Find where the given text appears and provide that cell's center as (X, Y) coordinate. 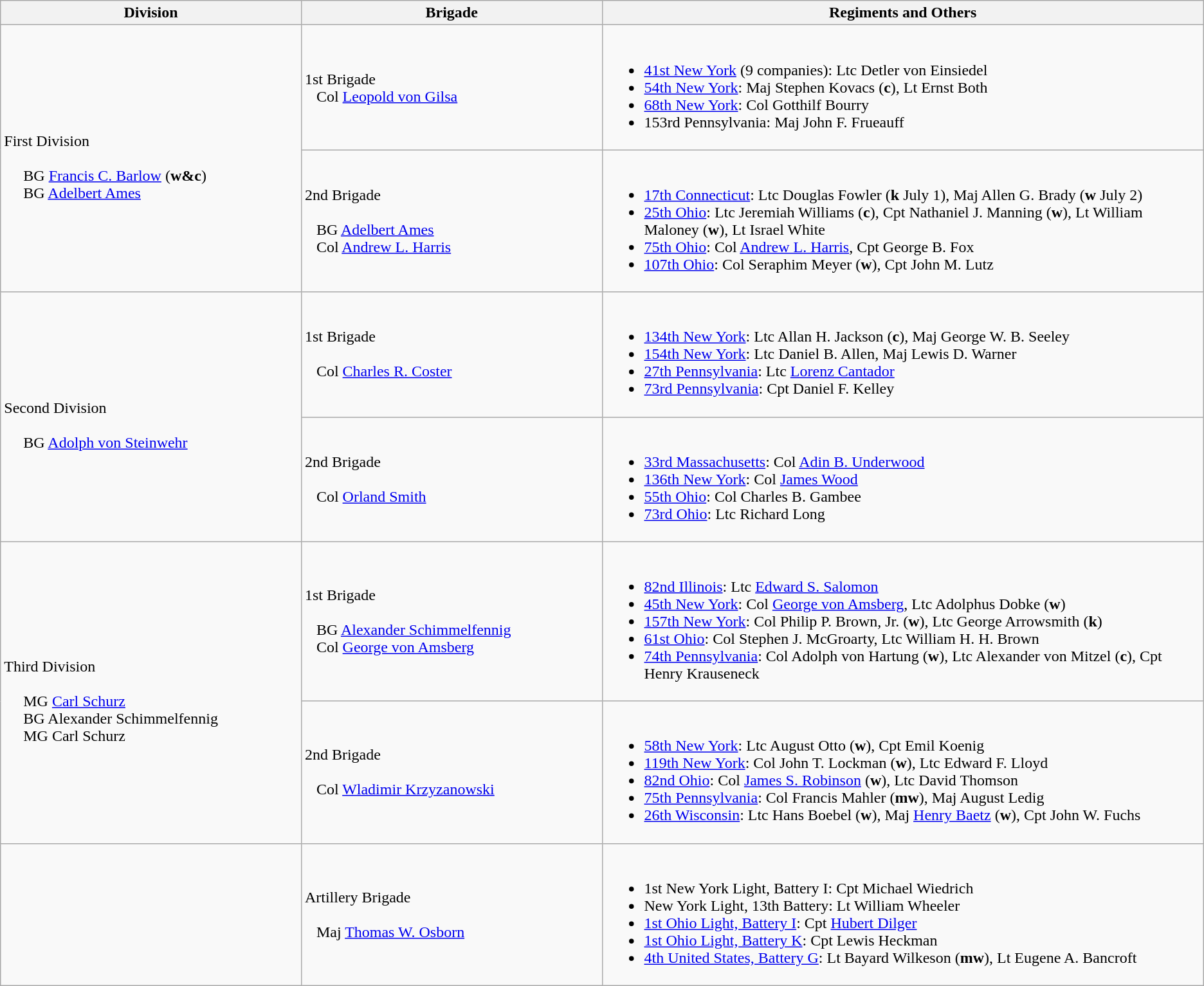
1st Brigade BG Alexander Schimmelfennig Col George von Amsberg (452, 621)
Regiments and Others (903, 13)
2nd Brigade Col Orland Smith (452, 479)
Third Division MG Carl Schurz BG Alexander Schimmelfennig MG Carl Schurz (151, 692)
1st Brigade Col Charles R. Coster (452, 354)
2nd Brigade Col Wladimir Krzyzanowski (452, 772)
Second Division BG Adolph von Steinwehr (151, 417)
Artillery Brigade Maj Thomas W. Osborn (452, 915)
1st Brigade Col Leopold von Gilsa (452, 87)
33rd Massachusetts: Col Adin B. Underwood136th New York: Col James Wood55th Ohio: Col Charles B. Gambee73rd Ohio: Ltc Richard Long (903, 479)
2nd Brigade BG Adelbert Ames Col Andrew L. Harris (452, 221)
First Division BG Francis C. Barlow (w&c) BG Adelbert Ames (151, 158)
Brigade (452, 13)
Division (151, 13)
